Return the (x, y) coordinate for the center point of the cell that contains the specified text.  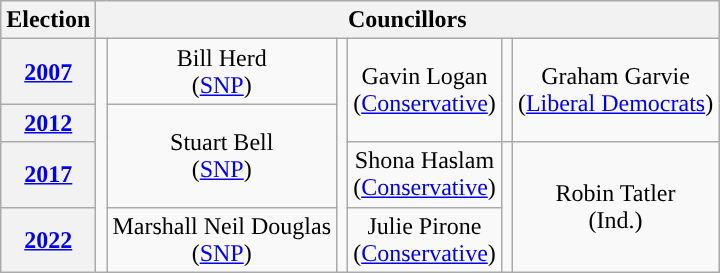
Bill Herd(SNP) (222, 72)
Robin Tatler(Ind.) (615, 207)
Councillors (408, 20)
2007 (48, 72)
Stuart Bell(SNP) (222, 156)
2022 (48, 240)
2017 (48, 174)
Marshall Neil Douglas(SNP) (222, 240)
2012 (48, 123)
Gavin Logan(Conservative) (425, 90)
Graham Garvie(Liberal Democrats) (615, 90)
Election (48, 20)
Julie Pirone(Conservative) (425, 240)
Shona Haslam(Conservative) (425, 174)
